Scan for the cell matching the given text and deliver its (x, y) coordinate at center. 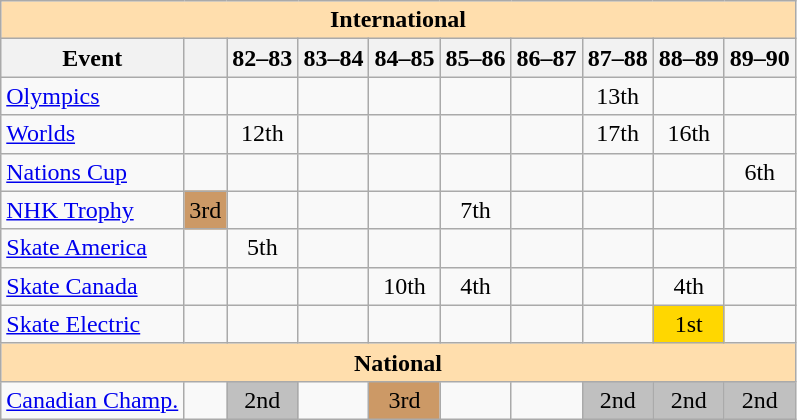
Nations Cup (92, 172)
International (398, 20)
Olympics (92, 96)
Skate Canada (92, 286)
17th (618, 134)
13th (618, 96)
89–90 (760, 58)
Worlds (92, 134)
Canadian Champ. (92, 400)
5th (262, 248)
83–84 (334, 58)
Skate Electric (92, 324)
87–88 (618, 58)
88–89 (688, 58)
Event (92, 58)
82–83 (262, 58)
NHK Trophy (92, 210)
12th (262, 134)
84–85 (404, 58)
10th (404, 286)
National (398, 362)
85–86 (476, 58)
Skate America (92, 248)
86–87 (546, 58)
16th (688, 134)
1st (688, 324)
6th (760, 172)
7th (476, 210)
